Return the (x, y) coordinate for the center point of the cell that contains the specified text.  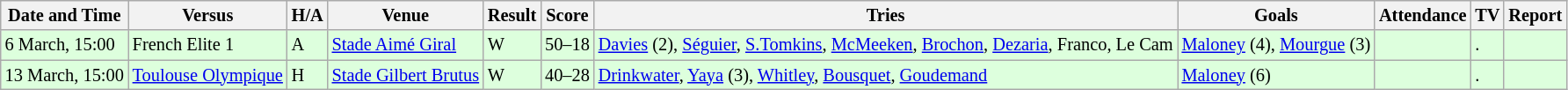
50–18 (568, 45)
TV (1487, 15)
Venue (406, 15)
Versus (207, 15)
H/A (308, 15)
13 March, 15:00 (65, 75)
Drinkwater, Yaya (3), Whitley, Bousquet, Goudemand (886, 75)
Maloney (4), Mourgue (3) (1276, 45)
French Elite 1 (207, 45)
H (308, 75)
6 March, 15:00 (65, 45)
Tries (886, 15)
Toulouse Olympique (207, 75)
A (308, 45)
Result (512, 15)
Report (1535, 15)
Score (568, 15)
Goals (1276, 15)
Date and Time (65, 15)
Maloney (6) (1276, 75)
Attendance (1422, 15)
40–28 (568, 75)
Stade Gilbert Brutus (406, 75)
Davies (2), Séguier, S.Tomkins, McMeeken, Brochon, Dezaria, Franco, Le Cam (886, 45)
Stade Aimé Giral (406, 45)
